Identify which cell holds the provided text, then report its [x, y] central coordinate. 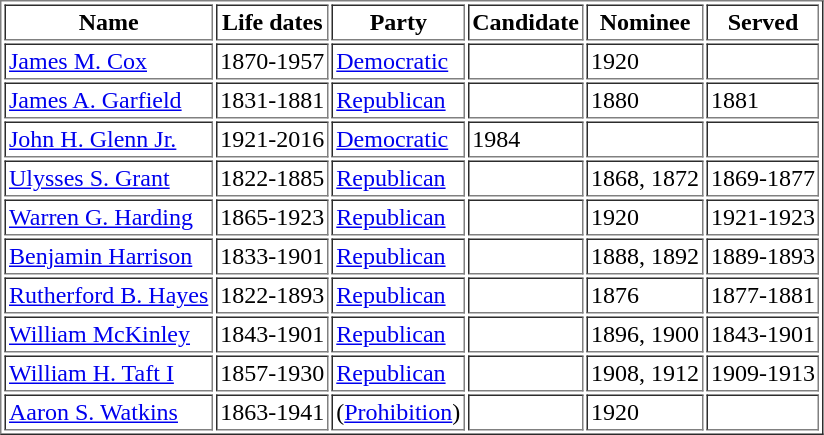
1984 [526, 140]
1921-2016 [272, 140]
1908, 1912 [644, 374]
Life dates [272, 22]
1868, 1872 [644, 178]
Aaron S. Watkins [108, 412]
1831-1881 [272, 100]
1889-1893 [762, 256]
1877-1881 [762, 296]
Ulysses S. Grant [108, 178]
1857-1930 [272, 374]
William McKinley [108, 334]
1921-1923 [762, 218]
Nominee [644, 22]
Served [762, 22]
John H. Glenn Jr. [108, 140]
1863-1941 [272, 412]
Benjamin Harrison [108, 256]
James A. Garfield [108, 100]
1869-1877 [762, 178]
Rutherford B. Hayes [108, 296]
1865-1923 [272, 218]
Warren G. Harding [108, 218]
1822-1893 [272, 296]
Name [108, 22]
1880 [644, 100]
1833-1901 [272, 256]
1888, 1892 [644, 256]
1881 [762, 100]
William H. Taft I [108, 374]
1870-1957 [272, 62]
1909-1913 [762, 374]
1876 [644, 296]
1896, 1900 [644, 334]
Party [398, 22]
James M. Cox [108, 62]
1822-1885 [272, 178]
(Prohibition) [398, 412]
Candidate [526, 22]
